Determine the (x, y) coordinate at the center of the cell enclosing the given text.  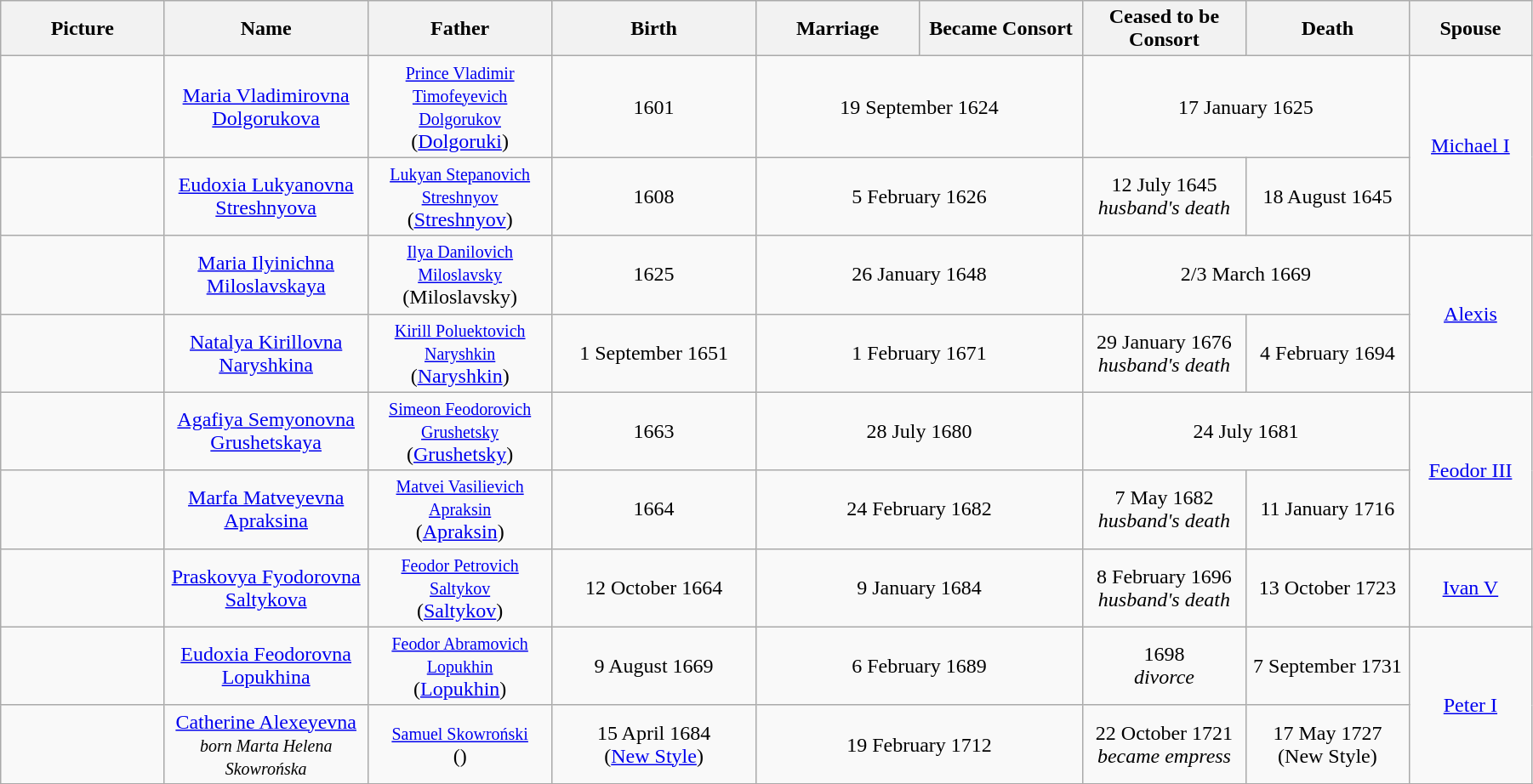
15 April 1684(New Style) (654, 744)
29 January 1676husband's death (1164, 353)
22 October 1721became empress (1164, 744)
Peter I (1470, 705)
9 January 1684 (920, 588)
Feodor III (1470, 470)
Became Consort (1001, 29)
Birth (654, 29)
1 September 1651 (654, 353)
1608 (654, 196)
Samuel Skowroński() (460, 744)
Death (1327, 29)
24 July 1681 (1245, 431)
Matvei Vasilievich Apraksin(Apraksin) (460, 509)
Simeon Feodorovich Grushetsky (Grushetsky) (460, 431)
Ivan V (1470, 588)
Ceased to be Consort (1164, 29)
1601 (654, 107)
7 May 1682husband's death (1164, 509)
Praskovya Fyodorovna Saltykova (266, 588)
13 October 1723 (1327, 588)
1625 (654, 275)
8 February 1696husband's death (1164, 588)
Feodor Petrovich Saltykov (Saltykov) (460, 588)
Marriage (838, 29)
Maria Vladimirovna Dolgorukova (266, 107)
Spouse (1470, 29)
12 October 1664 (654, 588)
Kirill Poluektovich Naryshkin(Naryshkin) (460, 353)
19 February 1712 (920, 744)
Michael I (1470, 146)
Eudoxia Feodorovna Lopukhina (266, 666)
Lukyan Stepanovich Streshnyov(Streshnyov) (460, 196)
Agafiya Semyonovna Grushetskaya (266, 431)
1 February 1671 (920, 353)
26 January 1648 (920, 275)
Eudoxia Lukyanovna Streshnyova (266, 196)
1664 (654, 509)
7 September 1731 (1327, 666)
9 August 1669 (654, 666)
Alexis (1470, 314)
19 September 1624 (920, 107)
Maria Ilyinichna Miloslavskaya (266, 275)
Ilya Danilovich Miloslavsky (Miloslavsky) (460, 275)
17 May 1727(New Style) (1327, 744)
12 July 1645husband's death (1164, 196)
Father (460, 29)
18 August 1645 (1327, 196)
5 February 1626 (920, 196)
Picture (83, 29)
2/3 March 1669 (1245, 275)
1698divorce (1164, 666)
Name (266, 29)
17 January 1625 (1245, 107)
Feodor Abramovich Lopukhin (Lopukhin) (460, 666)
Prince Vladimir Timofeyevich Dolgorukov (Dolgoruki) (460, 107)
24 February 1682 (920, 509)
1663 (654, 431)
Natalya Kirillovna Naryshkina (266, 353)
Catherine Alexeyevna born Marta Helena Skowrońska (266, 744)
11 January 1716 (1327, 509)
28 July 1680 (920, 431)
Marfa Matveyevna Apraksina (266, 509)
4 February 1694 (1327, 353)
6 February 1689 (920, 666)
